From the cell containing the given text, extract its center point as (X, Y) coordinate. 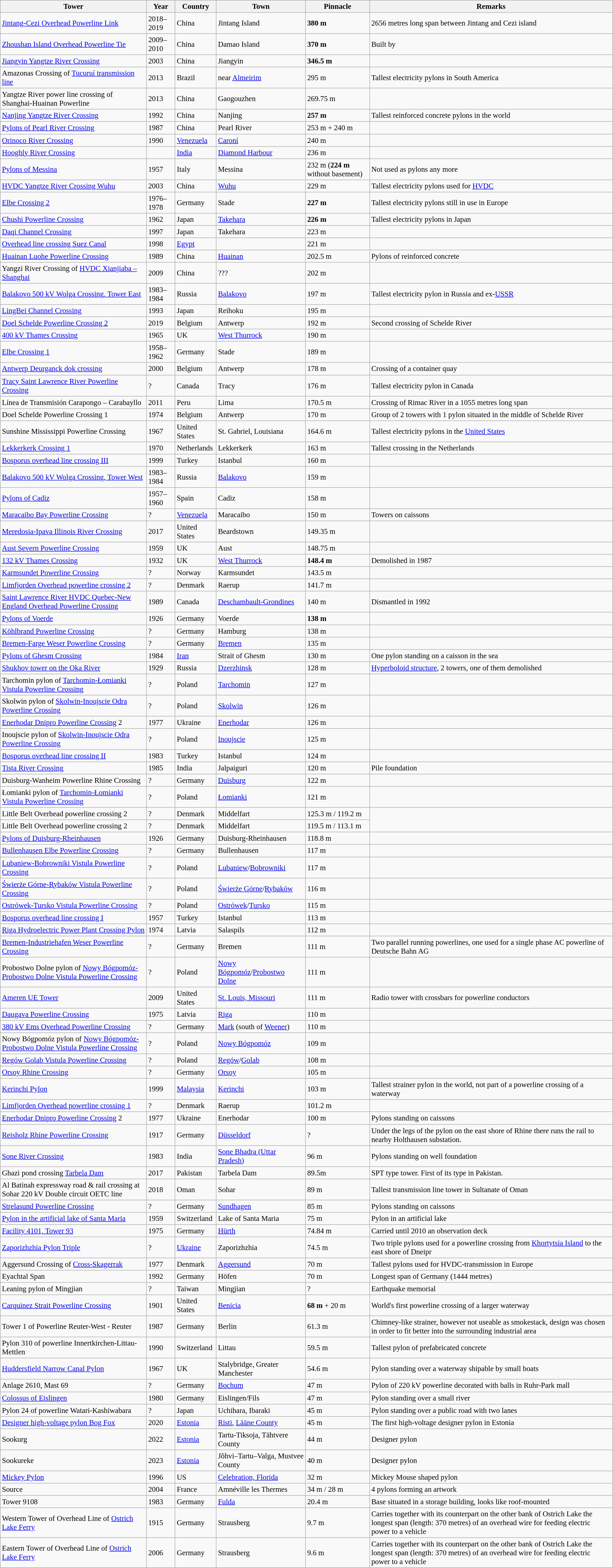
75 m (338, 1219)
223 m (338, 232)
One pylon standing on a caisson in the sea (491, 656)
Karmsundet (261, 573)
Aust Severn Powerline Crossing (73, 548)
119.5 m / 113.1 m (338, 826)
1917 (161, 1135)
Tallest electricity pylon in Canada (491, 385)
Mingjian (261, 1289)
Norway (196, 573)
Düsseldorf (261, 1135)
Doel Schelde Powerline Crossing 2 (73, 323)
HVDC Yangtze River Crossing Wuhu (73, 186)
Colossus of Eislingen (73, 1398)
The first high-voltage designer pylon in Estonia (491, 1422)
Celebration, Florida (261, 1477)
Gaogouzhen (261, 99)
Łomianki (261, 797)
Deschambault-Grondines (261, 602)
Fulda (261, 1502)
Eastern Tower of Overhead Line of Ostrich Lake Ferry (73, 1553)
2019 (161, 323)
Wuhu (261, 186)
Dzerzhinsk (261, 668)
115 m (338, 905)
Pakistan (196, 1173)
Huddersfield Narrow Canal Pylon (73, 1369)
96 m (338, 1156)
2000 (161, 369)
Łomianki pylon of Tarchomin-Łomianki Vistula Powerline Crossing (73, 797)
Jintang Island (261, 24)
??? (261, 273)
108 m (338, 1060)
SPT type tower. First of its type in Pakistan. (491, 1173)
Probostwo Dolne pylon of Nowy Bógpomóz-Probostwo Dolne Vistula Powerline Crossing (73, 972)
Radio tower with crossbars for powerline conductors (491, 998)
Country (196, 7)
Town (261, 7)
2018–2019 (161, 24)
85 m (338, 1206)
178 m (338, 369)
Base situated in a storage building, looks like roof-mounted (491, 1502)
Skolwin (261, 706)
Pylons of Cadiz (73, 498)
Sone Bhadra (Uttar Pradesh) (261, 1156)
1998 (161, 244)
Tower 1 of Powerline Reuter-West - Reuter (73, 1327)
Sookureke (73, 1460)
Sookurg (73, 1439)
Świerże Górne/Rybaków (261, 889)
Iran (196, 656)
Damao Island (261, 44)
Duisburg-Wanheim Powerline Rhine Crossing (73, 781)
Sunshine Mississippi Powerline Crossing (73, 431)
Yangzi River Crossing of HVDC Xianjiaba – Shanghai (73, 273)
Tallest electricity pylons in the United States (491, 431)
Eislingen/Fils (261, 1398)
LingBei Channel Crossing (73, 311)
202.5 m (338, 256)
Tallest strainer pylon in the world, not part of a powerline crossing of a waterway (491, 1089)
Daugava Powerline Crossing (73, 1014)
St. Gabriel, Louisiana (261, 431)
Tallest crossing in the Netherlands (491, 448)
4 pylons forming an artwork (491, 1489)
Bochum (261, 1386)
1932 (161, 561)
Pylon of 220 kV powerline decorated with balls in Ruhr-Park mall (491, 1386)
121 m (338, 797)
1970 (161, 448)
Earthquake memorial (491, 1289)
Kerinchi (261, 1089)
Daqi Channel Crossing (73, 232)
Tallest reinforced concrete pylons in the world (491, 115)
Bosporus overhead line crossing III (73, 460)
Nowy Bógpomóz/Probostwo Dolne (261, 972)
Yangtze River power line crossing of Shanghai-Huainan Powerline (73, 99)
229 m (338, 186)
Chimney-like strainer, however not useable as smokestack, design was chosen in order to fit better into the surrounding industrial area (491, 1327)
Bosporus overhead line crossing I (73, 918)
195 m (338, 311)
Amazonas Crossing of Tucuruí transmission line (73, 78)
1929 (161, 668)
Risti, Lääne County (261, 1422)
Bosporus overhead line crossing II (73, 756)
1997 (161, 232)
Tarchomin pylon of Tarchomin-Łomianki Vistula Powerline Crossing (73, 684)
Pylons of Ghesm Crossing (73, 656)
Al Batinah expressway road & rail crossing at Sohar 220 kV Double circuit OETC line (73, 1189)
Salaspils (261, 930)
Mickey Pylon (73, 1477)
Mark (south of Weener) (261, 1027)
20.4 m (338, 1502)
Littau (261, 1348)
227 m (338, 203)
232 m (224 m without basement) (338, 169)
Bremen-Industriehafen Weser Powerline Crossing (73, 947)
Uchihara, Ibaraki (261, 1410)
1980 (161, 1398)
Pile foundation (491, 768)
Netherlands (196, 448)
113 m (338, 918)
Ghazi pond crossing Tarbela Dam (73, 1173)
Amnéville les Thermes (261, 1489)
Pinnacle (338, 7)
Pearl River (261, 128)
2022 (161, 1439)
Huainan Luohe Powerline Crossing (73, 256)
Anlage 2610, Mast 69 (73, 1386)
Nowy Bógpomóz (261, 1044)
1965 (161, 335)
Orsoy Rhine Crossing (73, 1072)
Dismantled in 1992 (491, 602)
Demolished in 1987 (491, 561)
132 kV Thames Crossing (73, 561)
Two parallel running powerlines, one used for a single phase AC powerline of Deutsche Bahn AG (491, 947)
2656 metres long span between Jintang and Cezi island (491, 24)
Nanjing (261, 115)
Riga (261, 1014)
Eyachtal Span (73, 1277)
Benicia (261, 1305)
Lake of Santa Maria (261, 1219)
Pylon standing over a public road with two lanes (491, 1410)
Ameren UE Tower (73, 998)
1993 (161, 311)
Hooghly River Crossing (73, 152)
Tower (73, 7)
Orinoco River Crossing (73, 140)
176 m (338, 385)
Nanjing Yangtze River Crossing (73, 115)
Voerde (261, 619)
Carquinez Strait Powerline Crossing (73, 1305)
Doel Schelde Powerline Crossing 1 (73, 414)
Jalpaiguri (261, 768)
74.84 m (338, 1231)
Tallest electricity pylon in Russia and ex-USSR (491, 294)
127 m (338, 684)
122 m (338, 781)
380 kV Ems Overhead Powerline Crossing (73, 1027)
Strelasund Powerline Crossing (73, 1206)
Built by (491, 44)
Source (73, 1489)
2006 (161, 1553)
St. Louis, Missouri (261, 998)
Ostrówek-Tursko Vistula Powerline Crossing (73, 905)
Pylons of Duisburg-Rheinhausen (73, 838)
World's first powerline crossing of a larger waterway (491, 1305)
Riga Hydroelectric Power Plant Crossing Pylon (73, 930)
2018 (161, 1189)
141.7 m (338, 585)
Lekkerkerk (261, 448)
54.6 m (338, 1369)
Tista River Crossing (73, 768)
Longest span of Germany (1444 metres) (491, 1277)
Regów/Golab (261, 1060)
189 m (338, 352)
2020 (161, 1422)
101.2 m (338, 1106)
Strait of Ghesm (261, 656)
Tallest electricity pylons still in use in Europe (491, 203)
Inoujscie (261, 739)
Lekkerkerk Crossing 1 (73, 448)
124 m (338, 756)
Cadiz (261, 498)
59.5 m (338, 1348)
Balakovo 500 kV Wolga Crossing, Tower West (73, 477)
Tracy Saint Lawrence River Powerline Crossing (73, 385)
Remarks (491, 7)
Aggersund Crossing of Cross-Skagerrak (73, 1264)
158 m (338, 498)
380 m (338, 24)
Elbe Crossing 1 (73, 352)
2004 (161, 1489)
Pylons of Messina (73, 169)
Pylons standing on well foundation (491, 1156)
Reisholz Rhine Powerline Crossing (73, 1135)
Sohar (261, 1189)
Höfen (261, 1277)
295 m (338, 78)
Balakovo 500 kV Wolga Crossing, Tower East (73, 294)
Orsoy (261, 1072)
1996 (161, 1477)
Inoujscie pylon of Skolwin-Inoujscie Odra Powerline Crossing (73, 739)
Tallest pylon of prefabricated concrete (491, 1348)
Second crossing of Schelde River (491, 323)
370 m (338, 44)
221 m (338, 244)
Limfjorden Overhead powerline crossing 2 (73, 585)
Tarchomin (261, 684)
Sundhagen (261, 1206)
Jõhvi–Tartu–Valga, Mustvee County (261, 1460)
89.5m (338, 1173)
159 m (338, 477)
112 m (338, 930)
Jintang-Cezi Overhead Powerline Link (73, 24)
Tallest electricity pylons used for HVDC (491, 186)
128 m (338, 668)
1984 (161, 656)
Aggersund (261, 1264)
163 m (338, 448)
190 m (338, 335)
2023 (161, 1460)
89 m (338, 1189)
Diamond Harbour (261, 152)
Chushi Powerline Crossing (73, 220)
170.5 m (338, 402)
105 m (338, 1072)
Pylons of Voerde (73, 619)
Facility 4101, Tower 93 (73, 1231)
Regów Golab Vistula Powerline Crossing (73, 1060)
125 m (338, 739)
Berlin (261, 1327)
Meredosia-Ipava Illinois River Crossing (73, 532)
1901 (161, 1305)
9.6 m (338, 1553)
202 m (338, 273)
Designer high-voltage pylon Bog Fox (73, 1422)
34 m / 28 m (338, 1489)
Bullenhausen (261, 851)
Italy (196, 169)
Under the legs of the pylon on the east shore of Rhine there runs the rail to nearby Holthausen substation. (491, 1135)
Jiangyin Yangtze River Crossing (73, 61)
140 m (338, 602)
Shukhov tower on the Oka River (73, 668)
Group of 2 towers with 1 pylon situated in the middle of Schelde River (491, 414)
Limfjorden Overhead powerline crossing 1 (73, 1106)
Pylons of Pearl River Crossing (73, 128)
Nowy Bógpomóz pylon of Nowy Bógpomóz-Probostwo Dolne Vistula Powerline Crossing (73, 1044)
Messina (261, 169)
148.4 m (338, 561)
150 m (338, 515)
Pylon in an artificial lake (491, 1219)
Pylon 24 of powerline Watari-Kashiwabara (73, 1410)
Caroní (261, 140)
Köhlbrand Powerline Crossing (73, 631)
2009–2010 (161, 44)
400 kV Thames Crossing (73, 335)
Línea de Transmisión Carapongo – Carabayllo (73, 402)
Pylon 310 of powerline Innertkirchen-Littau-Mettlen (73, 1348)
236 m (338, 152)
116 m (338, 889)
118.8 m (338, 838)
240 m (338, 140)
226 m (338, 220)
France (196, 1489)
143.5 m (338, 573)
near Almeirim (261, 78)
Towers on caissons (491, 515)
Tartu-Tiksoja, Tähtvere County (261, 1439)
Tarbela Dam (261, 1173)
Malaysia (196, 1089)
135 m (338, 643)
Duisburg-Rheinhausen (261, 838)
40 m (338, 1460)
100 m (338, 1118)
Ostrówek/Tursko (261, 905)
Świerże Górne-Rybaków Vistula Powerline Crossing (73, 889)
Huainan (261, 256)
Jiangyin (261, 61)
160 m (338, 460)
257 m (338, 115)
Brazil (196, 78)
Not used as pylons any more (491, 169)
Hürth (261, 1231)
Lima (261, 402)
103 m (338, 1089)
130 m (338, 656)
Crossing of a container quay (491, 369)
1957–1960 (161, 498)
1962 (161, 220)
170 m (338, 414)
Zaporizhzhia (261, 1248)
Hyperboloid structure, 2 towers, one of them demolished (491, 668)
346.5 m (338, 61)
Tracy (261, 385)
125.3 m / 119.2 m (338, 814)
Crossing of Rimac River in a 1055 metres long span (491, 402)
US (196, 1477)
Pylon standing over a waterway shipable by small boats (491, 1369)
Pylons of reinforced concrete (491, 256)
Maracaibo (261, 515)
Karmsundet Powerline Crossing (73, 573)
Zhoushan Island Overhead Powerline Tie (73, 44)
Tower 9108 (73, 1502)
Peru (196, 402)
Tallest transmission line tower in Sultanate of Oman (491, 1189)
Pylon in the artificial lake of Santa Maria (73, 1219)
253 m + 240 m (338, 128)
Reihoku (261, 311)
Saint Lawrence River HVDC Quebec-New England Overhead Powerline Crossing (73, 602)
2011 (161, 402)
Leaning pylon of Mingjian (73, 1289)
192 m (338, 323)
Carried until 2010 an observation deck (491, 1231)
Taiwan (196, 1289)
Sone River Crossing (73, 1156)
Maracaibo Bay Powerline Crossing (73, 515)
Year (161, 7)
148.75 m (338, 548)
32 m (338, 1477)
Spain (196, 498)
Beardstown (261, 532)
109 m (338, 1044)
1958–1962 (161, 352)
Aust (261, 548)
Western Tower of Overhead Line of Ostrich Lake Ferry (73, 1523)
Zaporizhzhia Pylon Triple (73, 1248)
Elbe Crossing 2 (73, 203)
120 m (338, 768)
Oman (196, 1189)
Hamburg (261, 631)
164.6 m (338, 431)
Bremen-Farge Weser Powerline Crossing (73, 643)
197 m (338, 294)
Mickey Mouse shaped pylon (491, 1477)
Stalybridge, Greater Manchester (261, 1369)
Overhead line crossing Suez Canal (73, 244)
68 m + 20 m (338, 1305)
Tallest electricity pylons in South America (491, 78)
149.35 m (338, 532)
Duisburg (261, 781)
Lubaniew-Bobrowniki Vistula Powerline Crossing (73, 868)
269.75 m (338, 99)
Tallest electricity pylons in Japan (491, 220)
Two triple pylons used for a powerline crossing from Khortytsia Island to the east shore of Dneipr (491, 1248)
Pylon standing over a small river (491, 1398)
Lubaniew/Bobrowniki (261, 868)
1985 (161, 768)
1915 (161, 1523)
Antwerp Deurganck dok crossing (73, 369)
Skolwin pylon of Skolwin-Inoujscie Odra Powerline Crossing (73, 706)
Bullenhausen Elbe Powerline Crossing (73, 851)
Kerinchi Pylon (73, 1089)
9.7 m (338, 1523)
Tallest pylons used for HVDC-transmission in Europe (491, 1264)
44 m (338, 1439)
74.5 m (338, 1248)
Egypt (196, 244)
1976–1978 (161, 203)
61.3 m (338, 1327)
